Search for the cell housing the specified text and yield its (X, Y) center coordinate. 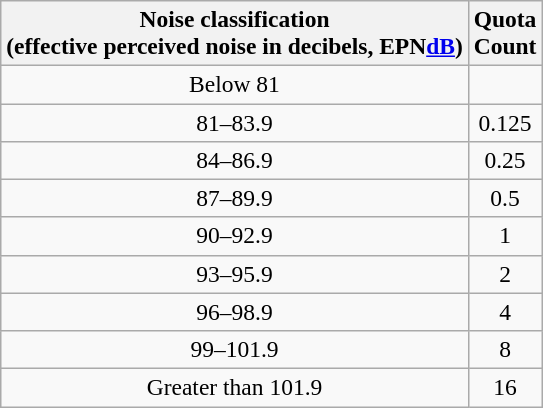
81–83.9 (234, 122)
2 (505, 274)
0.5 (505, 198)
Greater than 101.9 (234, 387)
Noise classification (effective perceived noise in decibels, EPNdB) (234, 32)
87–89.9 (234, 198)
0.25 (505, 160)
99–101.9 (234, 349)
96–98.9 (234, 312)
0.125 (505, 122)
16 (505, 387)
90–92.9 (234, 236)
4 (505, 312)
1 (505, 236)
93–95.9 (234, 274)
8 (505, 349)
84–86.9 (234, 160)
Below 81 (234, 84)
Quota Count (505, 32)
